Identify which cell holds the provided text, then report its (x, y) central coordinate. 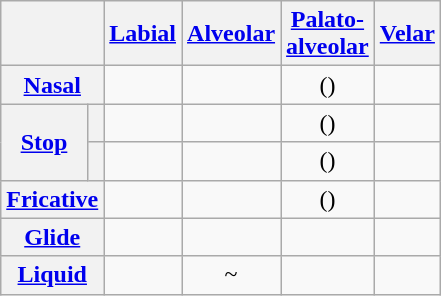
Labial (143, 34)
Glide (52, 237)
Velar (407, 34)
Fricative (52, 199)
Alveolar (232, 34)
Liquid (52, 275)
Nasal (52, 85)
~ (232, 275)
Stop (44, 142)
Palato-alveolar (328, 34)
